Pinpoint the cell where the given text exists, returning its [X, Y] midpoint coordinate. 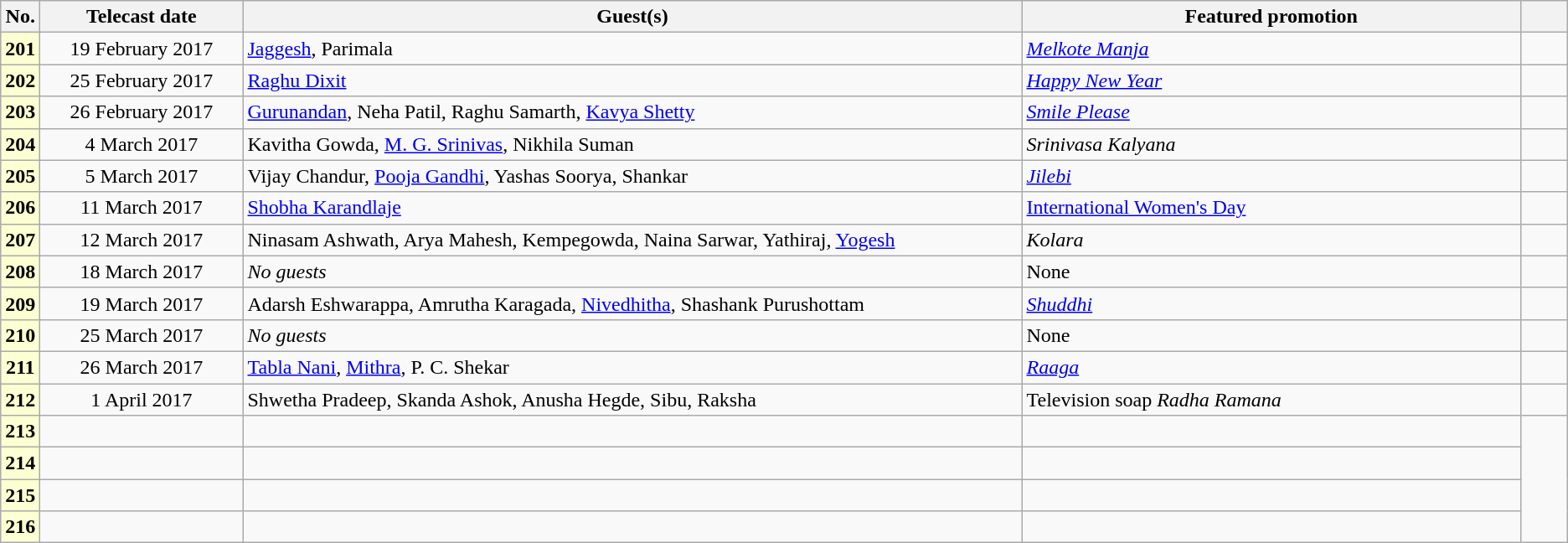
Guest(s) [632, 17]
212 [20, 400]
Shuddhi [1271, 303]
26 March 2017 [142, 367]
5 March 2017 [142, 176]
203 [20, 112]
Tabla Nani, Mithra, P. C. Shekar [632, 367]
Television soap Radha Ramana [1271, 400]
Telecast date [142, 17]
208 [20, 271]
26 February 2017 [142, 112]
204 [20, 144]
Srinivasa Kalyana [1271, 144]
Raghu Dixit [632, 80]
Adarsh Eshwarappa, Amrutha Karagada, Nivedhitha, Shashank Purushottam [632, 303]
Shobha Karandlaje [632, 208]
4 March 2017 [142, 144]
Jilebi [1271, 176]
Happy New Year [1271, 80]
1 April 2017 [142, 400]
Smile Please [1271, 112]
205 [20, 176]
214 [20, 463]
216 [20, 527]
209 [20, 303]
Raaga [1271, 367]
Gurunandan, Neha Patil, Raghu Samarth, Kavya Shetty [632, 112]
215 [20, 495]
206 [20, 208]
No. [20, 17]
12 March 2017 [142, 240]
Ninasam Ashwath, Arya Mahesh, Kempegowda, Naina Sarwar, Yathiraj, Yogesh [632, 240]
Shwetha Pradeep, Skanda Ashok, Anusha Hegde, Sibu, Raksha [632, 400]
18 March 2017 [142, 271]
202 [20, 80]
Melkote Manja [1271, 49]
Kolara [1271, 240]
Jaggesh, Parimala [632, 49]
International Women's Day [1271, 208]
211 [20, 367]
201 [20, 49]
19 February 2017 [142, 49]
213 [20, 432]
11 March 2017 [142, 208]
207 [20, 240]
25 February 2017 [142, 80]
Vijay Chandur, Pooja Gandhi, Yashas Soorya, Shankar [632, 176]
Kavitha Gowda, M. G. Srinivas, Nikhila Suman [632, 144]
210 [20, 335]
Featured promotion [1271, 17]
19 March 2017 [142, 303]
25 March 2017 [142, 335]
